Pinpoint the cell where the given text exists, returning its [X, Y] midpoint coordinate. 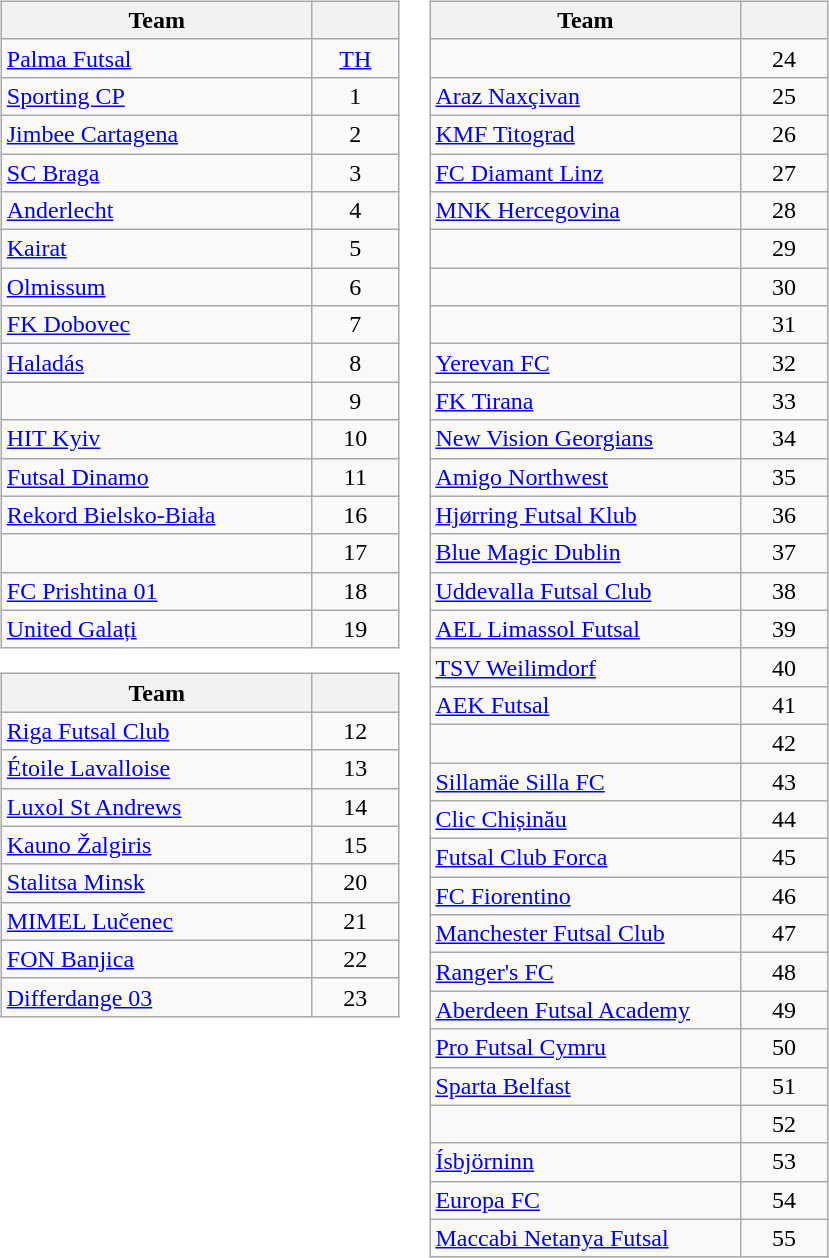
41 [784, 705]
31 [784, 325]
New Vision Georgians [586, 439]
Manchester Futsal Club [586, 934]
13 [355, 769]
55 [784, 1238]
26 [784, 134]
16 [355, 515]
5 [355, 249]
TSV Weilimdorf [586, 667]
33 [784, 401]
FK Dobovec [156, 325]
Araz Naxçivan [586, 96]
18 [355, 591]
Olmissum [156, 287]
54 [784, 1200]
19 [355, 629]
34 [784, 439]
Luxol St Andrews [156, 807]
Maccabi Netanya Futsal [586, 1238]
46 [784, 896]
8 [355, 363]
51 [784, 1086]
Kauno Žalgiris [156, 845]
15 [355, 845]
TH [355, 58]
Futsal Dinamo [156, 477]
47 [784, 934]
Sporting CP [156, 96]
Amigo Northwest [586, 477]
Riga Futsal Club [156, 731]
2 [355, 134]
22 [355, 959]
52 [784, 1124]
36 [784, 515]
MIMEL Lučenec [156, 921]
FC Diamant Linz [586, 173]
Clic Chișinău [586, 820]
14 [355, 807]
10 [355, 439]
Differdange 03 [156, 997]
35 [784, 477]
MNK Hercegovina [586, 211]
28 [784, 211]
HIT Kyiv [156, 439]
32 [784, 363]
Anderlecht [156, 211]
21 [355, 921]
48 [784, 972]
23 [355, 997]
Europa FC [586, 1200]
24 [784, 58]
4 [355, 211]
Sillamäe Silla FC [586, 781]
Stalitsa Minsk [156, 883]
FK Tirana [586, 401]
12 [355, 731]
Uddevalla Futsal Club [586, 591]
11 [355, 477]
37 [784, 553]
Yerevan FC [586, 363]
7 [355, 325]
43 [784, 781]
40 [784, 667]
6 [355, 287]
FC Fiorentino [586, 896]
49 [784, 1010]
25 [784, 96]
38 [784, 591]
42 [784, 743]
SC Braga [156, 173]
53 [784, 1162]
44 [784, 820]
39 [784, 629]
Ranger's FC [586, 972]
Palma Futsal [156, 58]
Pro Futsal Cymru [586, 1048]
9 [355, 401]
AEK Futsal [586, 705]
1 [355, 96]
Étoile Lavalloise [156, 769]
Sparta Belfast [586, 1086]
United Galați [156, 629]
Kairat [156, 249]
29 [784, 249]
KMF Titograd [586, 134]
AEL Limassol Futsal [586, 629]
Aberdeen Futsal Academy [586, 1010]
Rekord Bielsko-Biała [156, 515]
3 [355, 173]
45 [784, 858]
50 [784, 1048]
Blue Magic Dublin [586, 553]
Futsal Club Forca [586, 858]
27 [784, 173]
Jimbee Cartagena [156, 134]
FC Prishtina 01 [156, 591]
Ísbjörninn [586, 1162]
30 [784, 287]
Haladás [156, 363]
20 [355, 883]
Hjørring Futsal Klub [586, 515]
FON Banjica [156, 959]
17 [355, 553]
